Find where the given text appears and provide that cell's center as (X, Y) coordinate. 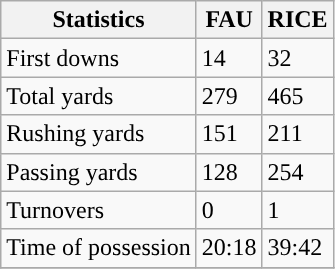
Time of possession (99, 248)
20:18 (229, 248)
211 (298, 134)
Statistics (99, 20)
465 (298, 96)
RICE (298, 20)
Turnovers (99, 210)
254 (298, 172)
First downs (99, 58)
1 (298, 210)
151 (229, 134)
39:42 (298, 248)
128 (229, 172)
279 (229, 96)
32 (298, 58)
Total yards (99, 96)
14 (229, 58)
0 (229, 210)
FAU (229, 20)
Rushing yards (99, 134)
Passing yards (99, 172)
